Pinpoint the cell where the given text exists, returning its [x, y] midpoint coordinate. 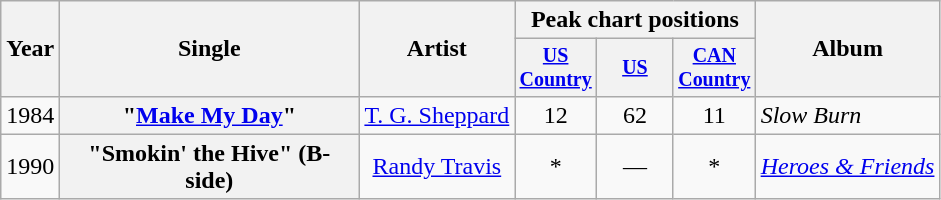
Album [848, 49]
US Country [556, 68]
Artist [437, 49]
12 [556, 115]
"Smokin' the Hive" (B-side) [210, 166]
62 [634, 115]
1990 [30, 166]
Randy Travis [437, 166]
T. G. Sheppard [437, 115]
Single [210, 49]
1984 [30, 115]
Peak chart positions [635, 20]
CAN Country [714, 68]
Slow Burn [848, 115]
11 [714, 115]
Heroes & Friends [848, 166]
Year [30, 49]
"Make My Day" [210, 115]
— [634, 166]
US [634, 68]
